Pinpoint the cell where the given text exists, returning its (x, y) midpoint coordinate. 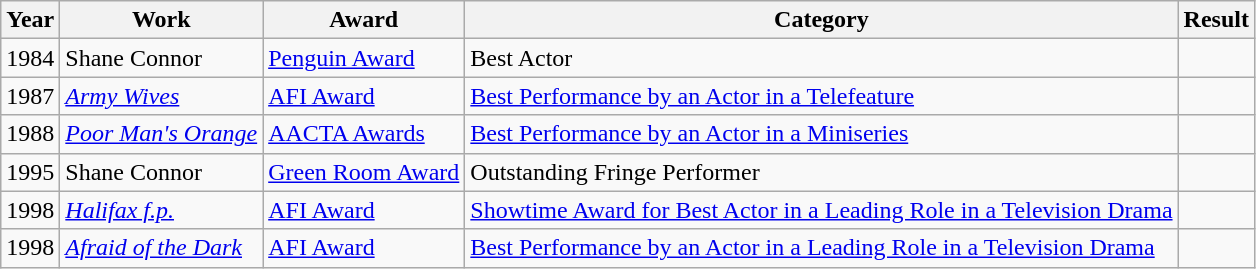
Poor Man's Orange (162, 134)
Best Actor (822, 58)
Category (822, 20)
Showtime Award for Best Actor in a Leading Role in a Television Drama (822, 210)
AACTA Awards (364, 134)
Best Performance by an Actor in a Miniseries (822, 134)
1984 (30, 58)
Best Performance by an Actor in a Telefeature (822, 96)
Year (30, 20)
Penguin Award (364, 58)
Outstanding Fringe Performer (822, 172)
Work (162, 20)
Green Room Award (364, 172)
Result (1216, 20)
Best Performance by an Actor in a Leading Role in a Television Drama (822, 248)
Halifax f.p. (162, 210)
1988 (30, 134)
Afraid of the Dark (162, 248)
1995 (30, 172)
Award (364, 20)
1987 (30, 96)
Army Wives (162, 96)
